Identify which cell holds the provided text, then report its [X, Y] central coordinate. 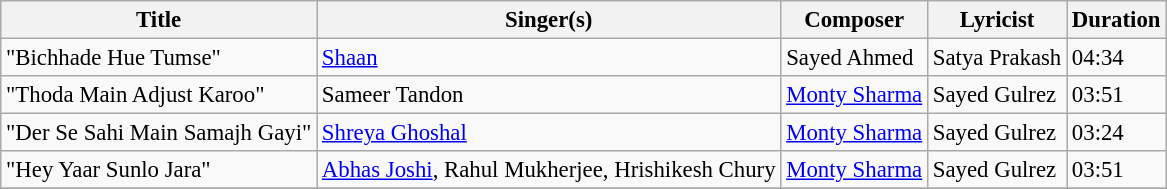
Composer [854, 20]
Shaan [549, 58]
"Der Se Sahi Main Samajh Gayi" [159, 133]
04:34 [1116, 58]
Title [159, 20]
"Hey Yaar Sunlo Jara" [159, 170]
Singer(s) [549, 20]
Satya Prakash [998, 58]
Sayed Ahmed [854, 58]
03:24 [1116, 133]
"Bichhade Hue Tumse" [159, 58]
Shreya Ghoshal [549, 133]
Lyricist [998, 20]
Abhas Joshi, Rahul Mukherjee, Hrishikesh Chury [549, 170]
"Thoda Main Adjust Karoo" [159, 95]
Sameer Tandon [549, 95]
Duration [1116, 20]
